From the cell containing the given text, extract its center point as (X, Y) coordinate. 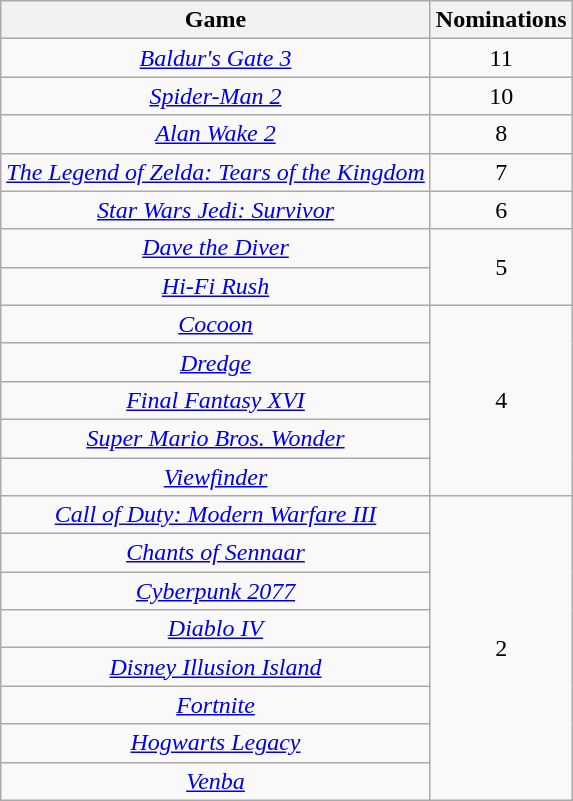
The Legend of Zelda: Tears of the Kingdom (216, 172)
Disney Illusion Island (216, 667)
11 (501, 58)
Super Mario Bros. Wonder (216, 438)
Nominations (501, 20)
Diablo IV (216, 629)
Dredge (216, 362)
Cyberpunk 2077 (216, 591)
Cocoon (216, 324)
Spider-Man 2 (216, 96)
Hi-Fi Rush (216, 286)
Chants of Sennaar (216, 553)
Venba (216, 781)
6 (501, 210)
Dave the Diver (216, 248)
Call of Duty: Modern Warfare III (216, 515)
Star Wars Jedi: Survivor (216, 210)
10 (501, 96)
4 (501, 400)
Final Fantasy XVI (216, 400)
Game (216, 20)
Baldur's Gate 3 (216, 58)
2 (501, 648)
Hogwarts Legacy (216, 743)
Fortnite (216, 705)
Viewfinder (216, 477)
5 (501, 267)
7 (501, 172)
8 (501, 134)
Alan Wake 2 (216, 134)
